Identify which cell holds the provided text, then report its [X, Y] central coordinate. 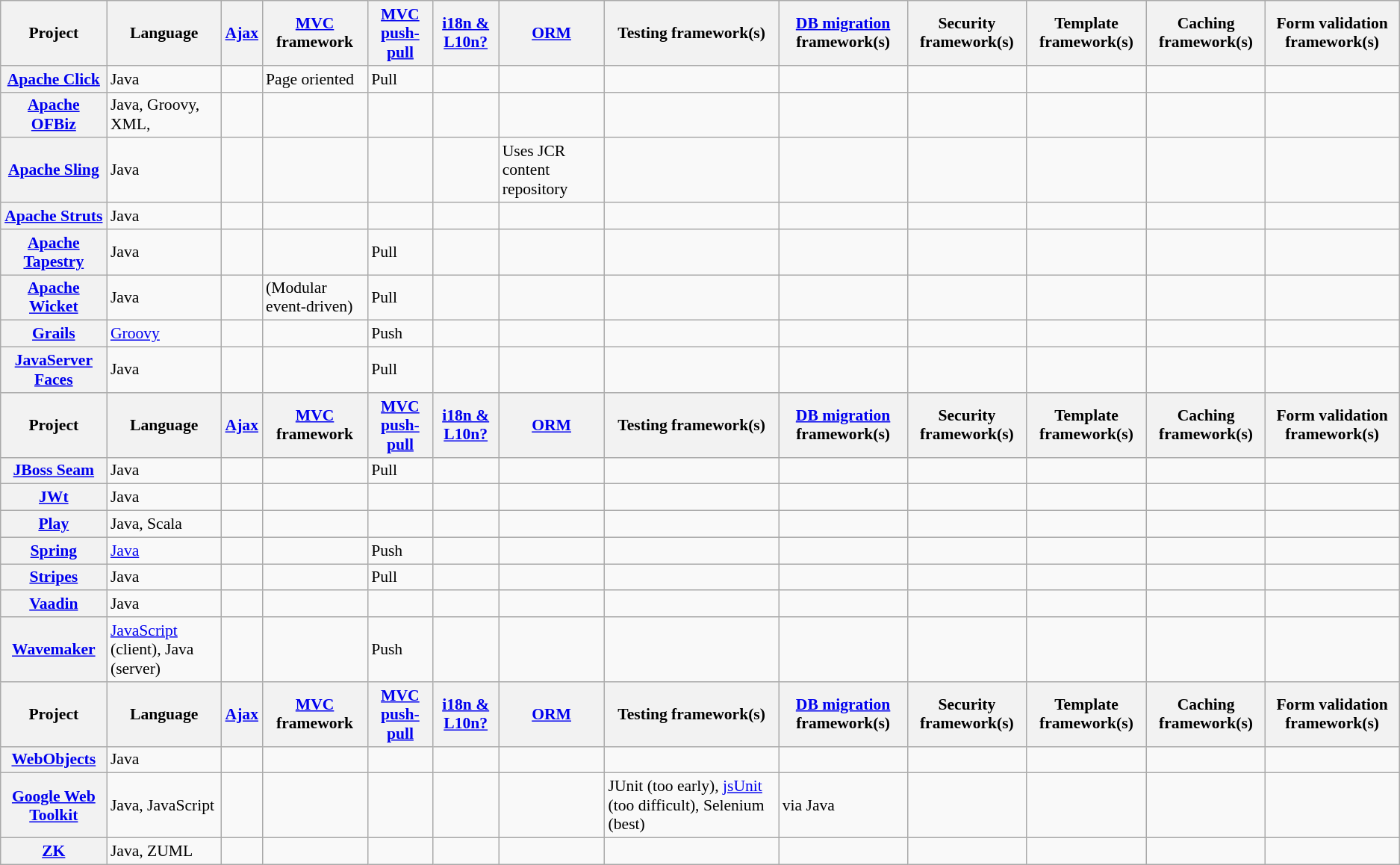
Google Web Toolkit [54, 805]
Apache Click [54, 79]
Java, ZUML [164, 852]
Java, Scala [164, 524]
Wavemaker [54, 650]
Java, JavaScript [164, 805]
Page oriented [315, 79]
Uses JCR content repository [552, 170]
JBoss Seam [54, 471]
WebObjects [54, 760]
JavaScript (client), Java (server) [164, 650]
ZK [54, 852]
JUnit (too early), jsUnit (too difficult), Selenium (best) [691, 805]
Play [54, 524]
via Java [844, 805]
Java, Groovy, XML, [164, 115]
Groovy [164, 334]
Apache Sling [54, 170]
Vaadin [54, 604]
Stripes [54, 577]
JavaServer Faces [54, 371]
JWt [54, 497]
Apache Tapestry [54, 252]
Spring [54, 551]
Apache OFBiz [54, 115]
Grails [54, 334]
(Modular event-driven) [315, 297]
Apache Wicket [54, 297]
Apache Struts [54, 216]
